Search for the cell housing the specified text and yield its (X, Y) center coordinate. 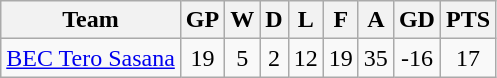
GD (416, 20)
A (376, 20)
Team (91, 20)
2 (274, 58)
-16 (416, 58)
5 (242, 58)
D (274, 20)
L (306, 20)
BEC Tero Sasana (91, 58)
35 (376, 58)
17 (468, 58)
W (242, 20)
12 (306, 58)
PTS (468, 20)
F (340, 20)
GP (202, 20)
